From the cell containing the given text, extract its center point as (x, y) coordinate. 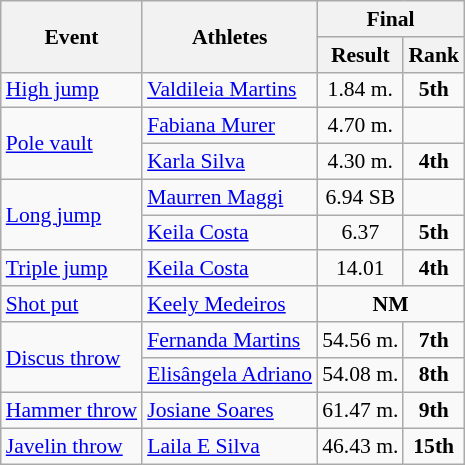
Long jump (72, 214)
61.47 m. (360, 411)
1.84 m. (360, 90)
54.08 m. (360, 375)
Javelin throw (72, 447)
6.94 SB (360, 197)
Fabiana Murer (230, 126)
Pole vault (72, 144)
54.56 m. (360, 340)
Triple jump (72, 269)
Maurren Maggi (230, 197)
Josiane Soares (230, 411)
6.37 (360, 233)
46.43 m. (360, 447)
Hammer throw (72, 411)
Karla Silva (230, 162)
Elisângela Adriano (230, 375)
7th (434, 340)
High jump (72, 90)
Keely Medeiros (230, 304)
Valdileia Martins (230, 90)
Result (360, 55)
15th (434, 447)
4.30 m. (360, 162)
Athletes (230, 36)
Event (72, 36)
9th (434, 411)
4.70 m. (360, 126)
Fernanda Martins (230, 340)
NM (390, 304)
Rank (434, 55)
Laila E Silva (230, 447)
Shot put (72, 304)
8th (434, 375)
14.01 (360, 269)
Discus throw (72, 358)
Final (390, 19)
